Determine the [x, y] coordinate at the center of the cell enclosing the given text.  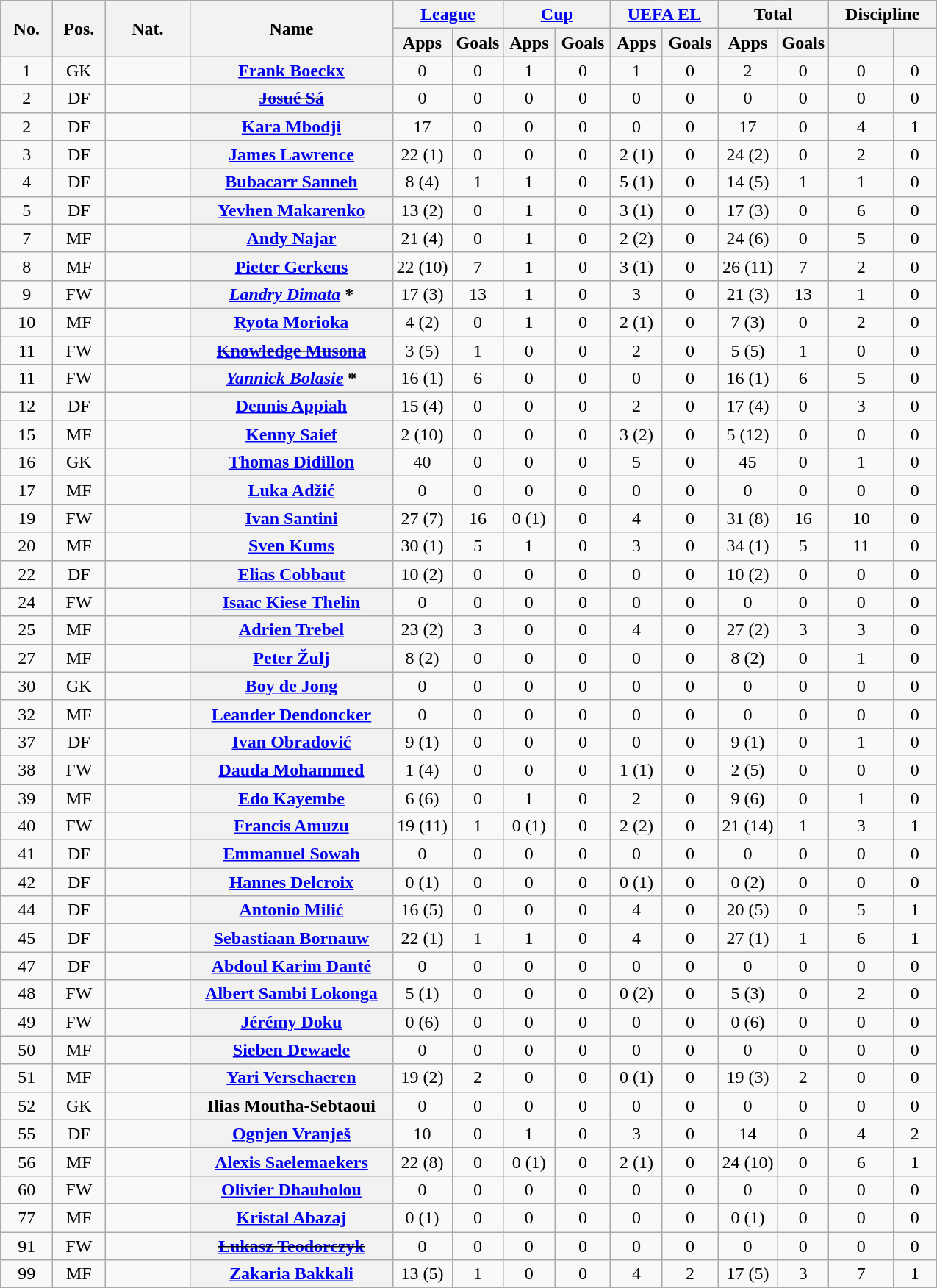
60 [26, 1189]
39 [26, 798]
Sebastiaan Bornauw [291, 938]
James Lawrence [291, 154]
13 (5) [422, 1274]
Nat. [148, 29]
Sven Kums [291, 546]
2 (10) [422, 434]
21 (14) [748, 826]
49 [26, 1022]
24 (2) [748, 154]
6 (6) [422, 798]
Josué Sá [291, 99]
27 (2) [748, 630]
23 (2) [422, 630]
27 (1) [748, 938]
19 (2) [422, 1078]
Hannes Delcroix [291, 882]
31 (8) [748, 518]
21 (4) [422, 238]
5 (12) [748, 434]
UEFA EL [664, 15]
12 [26, 407]
19 (11) [422, 826]
Elias Cobbaut [291, 574]
Edo Kayembe [291, 798]
Ognjen Vranješ [291, 1134]
42 [26, 882]
19 (3) [748, 1078]
19 [26, 518]
Emmanuel Sowah [291, 854]
Kara Mbodji [291, 126]
Yannick Bolasie * [291, 379]
Thomas Didillon [291, 462]
Kristal Abazaj [291, 1217]
20 (5) [748, 910]
22 [26, 574]
Cup [557, 15]
27 [26, 658]
50 [26, 1050]
1 (4) [422, 770]
9 (6) [748, 798]
Leander Dendoncker [291, 714]
Ivan Obradović [291, 742]
91 [26, 1246]
Isaac Kiese Thelin [291, 602]
52 [26, 1106]
4 (2) [422, 322]
Alexis Saelemaekers [291, 1162]
Boy de Jong [291, 686]
Sieben Dewaele [291, 1050]
48 [26, 994]
14 (5) [748, 182]
3 (5) [422, 351]
Pos. [79, 29]
30 [26, 686]
3 (2) [636, 434]
7 (3) [748, 322]
37 [26, 742]
77 [26, 1217]
55 [26, 1134]
Luka Adžić [291, 490]
25 [26, 630]
Peter Žulj [291, 658]
17 (4) [748, 407]
51 [26, 1078]
Łukasz Teodorczyk [291, 1246]
Total [773, 15]
Kenny Saief [291, 434]
14 [748, 1134]
22 (10) [422, 266]
Bubacarr Sanneh [291, 182]
No. [26, 29]
24 [26, 602]
47 [26, 966]
Abdoul Karim Danté [291, 966]
21 (3) [748, 294]
League [448, 15]
Francis Amuzu [291, 826]
27 (7) [422, 518]
8 [26, 266]
Frank Boeckx [291, 71]
Albert Sambi Lokonga [291, 994]
15 (4) [422, 407]
34 (1) [748, 546]
16 (5) [422, 910]
Olivier Dhauholou [291, 1189]
5 (3) [748, 994]
20 [26, 546]
Yari Verschaeren [291, 1078]
Dennis Appiah [291, 407]
8 (4) [422, 182]
Name [291, 29]
Ivan Santini [291, 518]
Pieter Gerkens [291, 266]
22 (8) [422, 1162]
Discipline [883, 15]
15 [26, 434]
Ilias Moutha-Sebtaoui [291, 1106]
Dauda Mohammed [291, 770]
24 (10) [748, 1162]
99 [26, 1274]
41 [26, 854]
24 (6) [748, 238]
5 (5) [748, 351]
Yevhen Makarenko [291, 210]
26 (11) [748, 266]
30 (1) [422, 546]
13 (2) [422, 210]
17 (5) [748, 1274]
Zakaria Bakkali [291, 1274]
56 [26, 1162]
38 [26, 770]
Adrien Trebel [291, 630]
44 [26, 910]
1 (1) [636, 770]
Antonio Milić [291, 910]
Andy Najar [291, 238]
Knowledge Musona [291, 351]
9 [26, 294]
2 (5) [748, 770]
32 [26, 714]
Landry Dimata * [291, 294]
Jérémy Doku [291, 1022]
Ryota Morioka [291, 322]
